For the text-containing cell, return its midpoint in [X, Y] coordinate format. 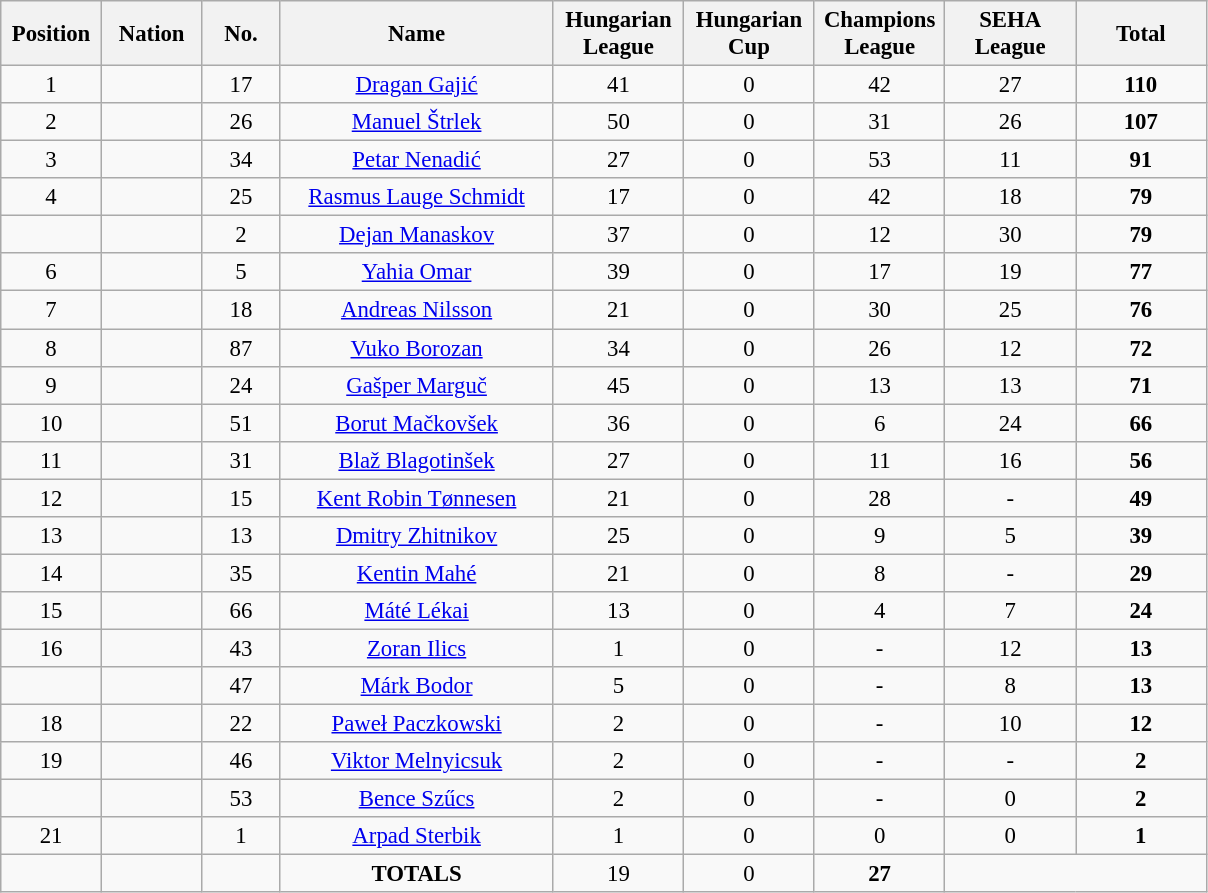
Rasmus Lauge Schmidt [416, 197]
Name [416, 34]
51 [241, 423]
107 [1142, 122]
Yahia Omar [416, 273]
41 [618, 85]
71 [1142, 385]
Borut Mačkovšek [416, 423]
Gašper Marguč [416, 385]
56 [1142, 460]
45 [618, 385]
72 [1142, 348]
Viktor Melnyicsuk [416, 761]
Dejan Manaskov [416, 235]
22 [241, 724]
3 [52, 160]
87 [241, 348]
46 [241, 761]
Nation [152, 34]
37 [618, 235]
Position [52, 34]
Dragan Gajić [416, 85]
Máté Lékai [416, 611]
76 [1142, 310]
Andreas Nilsson [416, 310]
Kentin Mahé [416, 573]
29 [1142, 573]
Dmitry Zhitnikov [416, 536]
Champions League [880, 34]
77 [1142, 273]
Bence Szűcs [416, 799]
Manuel Štrlek [416, 122]
50 [618, 122]
Paweł Paczkowski [416, 724]
Hungarian League [618, 34]
Blaž Blagotinšek [416, 460]
TOTALS [416, 874]
No. [241, 34]
28 [880, 498]
47 [241, 686]
Hungarian Cup [750, 34]
Zoran Ilics [416, 648]
36 [618, 423]
43 [241, 648]
Márk Bodor [416, 686]
14 [52, 573]
110 [1142, 85]
SEHA League [1010, 34]
Vuko Borozan [416, 348]
49 [1142, 498]
Kent Robin Tønnesen [416, 498]
Petar Nenadić [416, 160]
Arpad Sterbik [416, 836]
Total [1142, 34]
91 [1142, 160]
35 [241, 573]
